Find where the given text appears and provide that cell's center as (X, Y) coordinate. 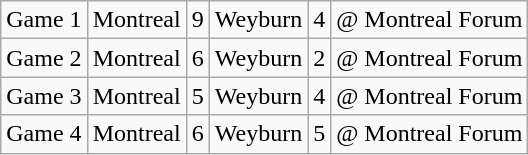
9 (198, 20)
Game 3 (44, 96)
Game 2 (44, 58)
Game 1 (44, 20)
2 (320, 58)
Game 4 (44, 134)
